Find where the given text appears and provide that cell's center as (X, Y) coordinate. 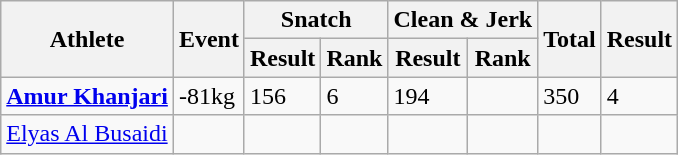
194 (428, 96)
Total (570, 39)
350 (570, 96)
Event (208, 39)
156 (282, 96)
4 (639, 96)
Clean & Jerk (463, 20)
Elyas Al Busaidi (88, 134)
Athlete (88, 39)
Snatch (316, 20)
Amur Khanjari (88, 96)
6 (354, 96)
-81kg (208, 96)
